Determine the [X, Y] coordinate at the center of the cell enclosing the given text.  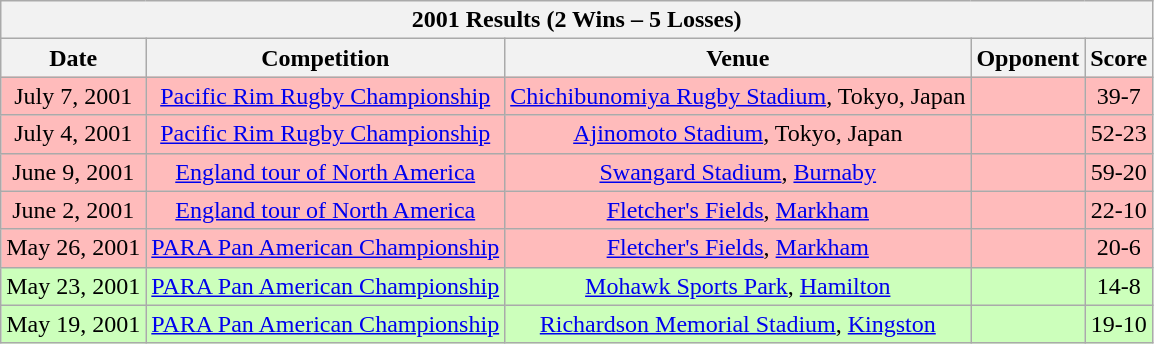
July 7, 2001 [74, 96]
May 23, 2001 [74, 286]
52-23 [1119, 134]
May 26, 2001 [74, 248]
39-7 [1119, 96]
22-10 [1119, 210]
Score [1119, 58]
14-8 [1119, 286]
Ajinomoto Stadium, Tokyo, Japan [738, 134]
20-6 [1119, 248]
2001 Results (2 Wins – 5 Losses) [577, 20]
Opponent [1028, 58]
59-20 [1119, 172]
Competition [326, 58]
July 4, 2001 [74, 134]
Chichibunomiya Rugby Stadium, Tokyo, Japan [738, 96]
Mohawk Sports Park, Hamilton [738, 286]
May 19, 2001 [74, 324]
19-10 [1119, 324]
Venue [738, 58]
Richardson Memorial Stadium, Kingston [738, 324]
June 9, 2001 [74, 172]
Swangard Stadium, Burnaby [738, 172]
Date [74, 58]
June 2, 2001 [74, 210]
